From the cell containing the given text, extract its center point as (X, Y) coordinate. 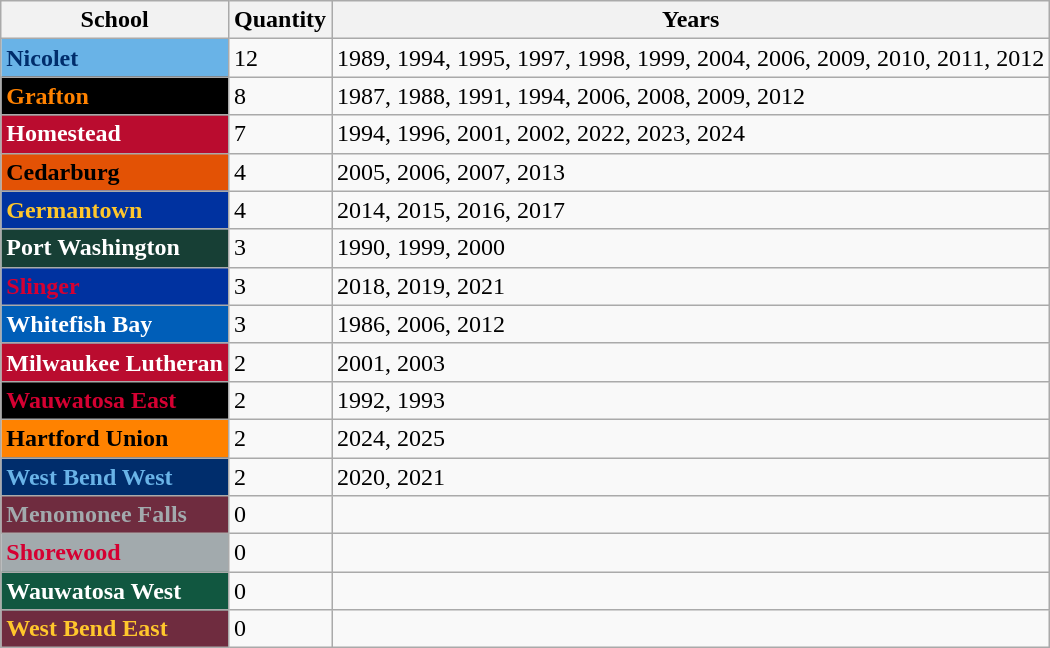
1990, 1999, 2000 (691, 248)
2018, 2019, 2021 (691, 286)
Wauwatosa West (115, 591)
Hartford Union (115, 438)
Milwaukee Lutheran (115, 362)
Port Washington (115, 248)
Nicolet (115, 58)
Homestead (115, 134)
2001, 2003 (691, 362)
Grafton (115, 96)
Years (691, 20)
Menomonee Falls (115, 515)
Germantown (115, 210)
2005, 2006, 2007, 2013 (691, 172)
1989, 1994, 1995, 1997, 1998, 1999, 2004, 2006, 2009, 2010, 2011, 2012 (691, 58)
West Bend West (115, 477)
2014, 2015, 2016, 2017 (691, 210)
School (115, 20)
1987, 1988, 1991, 1994, 2006, 2008, 2009, 2012 (691, 96)
7 (280, 134)
1994, 1996, 2001, 2002, 2022, 2023, 2024 (691, 134)
Slinger (115, 286)
1986, 2006, 2012 (691, 324)
Whitefish Bay (115, 324)
Wauwatosa East (115, 400)
8 (280, 96)
West Bend East (115, 629)
1992, 1993 (691, 400)
2024, 2025 (691, 438)
Quantity (280, 20)
Shorewood (115, 553)
Cedarburg (115, 172)
2020, 2021 (691, 477)
12 (280, 58)
